Find where the given text appears and provide that cell's center as (X, Y) coordinate. 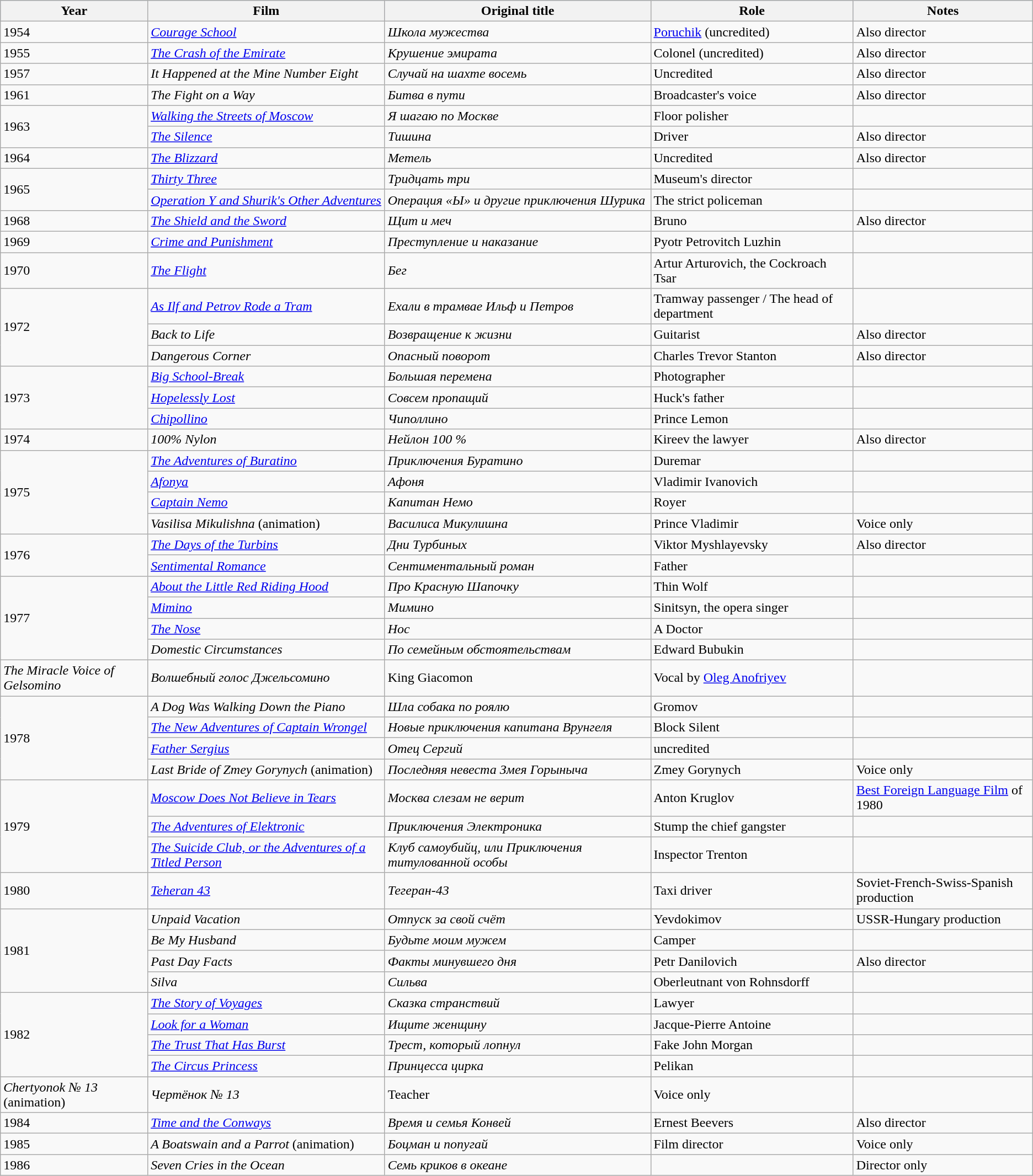
1972 (74, 328)
Капитан Немо (518, 503)
Сказка странствий (518, 1003)
Camper (752, 940)
Jacque-Pierre Antoine (752, 1024)
Нос (518, 628)
Ищите женщину (518, 1024)
Афоня (518, 482)
Director only (943, 1165)
The Nose (267, 628)
Дни Турбиных (518, 544)
Нейлон 100 % (518, 440)
Pyotr Petrovitch Luzhin (752, 242)
Тридцать три (518, 179)
A Doctor (752, 628)
1986 (74, 1165)
Thin Wolf (752, 586)
Бег (518, 270)
Artur Arturovich, the Cockroach Tsar (752, 270)
Sinitsyn, the opera singer (752, 607)
Driver (752, 137)
Tramway passenger / The head of department (752, 307)
About the Little Red Riding Hood (267, 586)
Royer (752, 503)
Walking the Streets of Moscow (267, 116)
Best Foreign Language Film of 1980 (943, 798)
The Miracle Voice of Gelsomino (74, 678)
Будьте моим мужем (518, 940)
Last Bride of Zmey Gorynych (animation) (267, 769)
The Flight (267, 270)
Role (752, 11)
Chertyonok № 13 (animation) (74, 1094)
Dangerous Corner (267, 356)
Я шагаю по Москве (518, 116)
Year (74, 11)
1957 (74, 74)
Film (267, 11)
100% Nylon (267, 440)
1969 (74, 242)
Photographer (752, 377)
Hopelessly Lost (267, 398)
Vasilisa Mikulishna (animation) (267, 523)
Kireev the lawyer (752, 440)
Afonya (267, 482)
1976 (74, 555)
Moscow Does Not Believe in Tears (267, 798)
Courage School (267, 32)
Poruchik (uncredited) (752, 32)
Viktor Myshlayevsky (752, 544)
Charles Trevor Stanton (752, 356)
Zmey Gorynych (752, 769)
1984 (74, 1123)
Museum's director (752, 179)
Chipollino (267, 419)
The Trust That Has Burst (267, 1045)
Guitarist (752, 335)
Anton Kruglov (752, 798)
As Ilf and Petrov Rode a Tram (267, 307)
Новые приключения капитана Врунгеля (518, 728)
1980 (74, 890)
The New Adventures of Captain Wrongel (267, 728)
The Crash of the Emirate (267, 53)
Трест, который лопнул (518, 1045)
Клуб самоубийц, или Приключения титулованной особы (518, 855)
Vocal by Oleg Anofriyev (752, 678)
Floor polisher (752, 116)
Сильва (518, 982)
Чертёнок № 13 (267, 1094)
1974 (74, 440)
Bruno (752, 221)
Broadcaster's voice (752, 95)
Silva (267, 982)
Inspector Trenton (752, 855)
Gromov (752, 707)
Случай на шахте восемь (518, 74)
Приключения Электроника (518, 826)
uncredited (752, 749)
По семейным обстоятельствам (518, 650)
Stump the chief gangster (752, 826)
1961 (74, 95)
Lawyer (752, 1003)
Be My Husband (267, 940)
Сентиментальный роман (518, 565)
Oberleutnant von Rohnsdorff (752, 982)
King Giacomon (518, 678)
1979 (74, 826)
Back to Life (267, 335)
It Happened at the Mine Number Eight (267, 74)
Факты минувшего дня (518, 961)
Yevdokimov (752, 919)
Чиполлино (518, 419)
Time and the Conways (267, 1123)
Принцесса цирка (518, 1066)
1985 (74, 1144)
Vladimir Ivanovich (752, 482)
Soviet-French-Swiss-Spanish production (943, 890)
USSR-Hungary production (943, 919)
Father Sergius (267, 749)
1975 (74, 492)
Битва в пути (518, 95)
Prince Lemon (752, 419)
Teacher (518, 1094)
Original title (518, 11)
Отец Сергий (518, 749)
Operation Y and Shurik's Other Adventures (267, 200)
The Adventures of Elektronic (267, 826)
The Fight on a Way (267, 95)
The Silence (267, 137)
1955 (74, 53)
Sentimental Romance (267, 565)
1973 (74, 398)
Domestic Circumstances (267, 650)
Notes (943, 11)
1982 (74, 1034)
Боцман и попугай (518, 1144)
Метель (518, 158)
1970 (74, 270)
Ernest Beevers (752, 1123)
1963 (74, 126)
Мимино (518, 607)
The Blizzard (267, 158)
The Suicide Club, or the Adventures of a Titled Person (267, 855)
Film director (752, 1144)
The Circus Princess (267, 1066)
Опасный поворот (518, 356)
Преступление и наказание (518, 242)
A Boatswain and a Parrot (animation) (267, 1144)
Father (752, 565)
Отпуск за свой счёт (518, 919)
The Shield and the Sword (267, 221)
Совсем пропащий (518, 398)
The strict policeman (752, 200)
Про Красную Шапочку (518, 586)
Pelikan (752, 1066)
Huck's father (752, 398)
Тегеран-43 (518, 890)
Teheran 43 (267, 890)
1981 (74, 950)
1954 (74, 32)
Mimino (267, 607)
1965 (74, 189)
Colonel (uncredited) (752, 53)
Время и семья Конвей (518, 1123)
Ехали в трамвае Ильф и Петров (518, 307)
Petr Danilovich (752, 961)
1977 (74, 618)
Операция «Ы» и другие приключения Шурика (518, 200)
Captain Nemo (267, 503)
Приключения Буратино (518, 461)
Fake John Morgan (752, 1045)
Шла собака по роялю (518, 707)
Тишина (518, 137)
Taxi driver (752, 890)
Большая перемена (518, 377)
Василиса Микулишна (518, 523)
Thirty Three (267, 179)
1964 (74, 158)
Big School-Break (267, 377)
The Days of the Turbins (267, 544)
Семь криков в океане (518, 1165)
Unpaid Vacation (267, 919)
Duremar (752, 461)
The Adventures of Buratino (267, 461)
Последняя невеста Змея Горыныча (518, 769)
The Story of Voyages (267, 1003)
Seven Cries in the Ocean (267, 1165)
Edward Bubukin (752, 650)
Crime and Punishment (267, 242)
Block Silent (752, 728)
Prince Vladimir (752, 523)
Past Day Facts (267, 961)
Школа мужества (518, 32)
Щит и меч (518, 221)
Москва слезам не верит (518, 798)
Look for a Woman (267, 1024)
Волшебный голос Джельсомино (267, 678)
Крушение эмирата (518, 53)
Возвращение к жизни (518, 335)
1968 (74, 221)
1978 (74, 738)
A Dog Was Walking Down the Piano (267, 707)
